Locate the cell with the specified text and output its (X, Y) center coordinate. 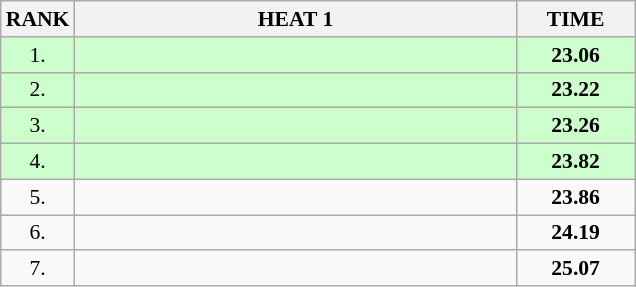
7. (38, 269)
23.82 (576, 162)
3. (38, 126)
23.06 (576, 55)
1. (38, 55)
HEAT 1 (295, 19)
23.26 (576, 126)
2. (38, 90)
23.86 (576, 197)
23.22 (576, 90)
25.07 (576, 269)
4. (38, 162)
24.19 (576, 233)
6. (38, 233)
5. (38, 197)
RANK (38, 19)
TIME (576, 19)
